Identify which cell holds the provided text, then report its (X, Y) central coordinate. 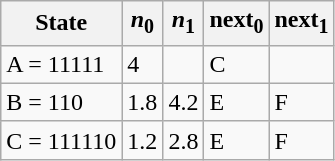
1.8 (142, 102)
n1 (184, 23)
State (62, 23)
C (236, 64)
next1 (302, 23)
A = 11111 (62, 64)
4 (142, 64)
next0 (236, 23)
1.2 (142, 140)
4.2 (184, 102)
n0 (142, 23)
B = 110 (62, 102)
C = 111110 (62, 140)
2.8 (184, 140)
